Search for the cell housing the specified text and yield its (x, y) center coordinate. 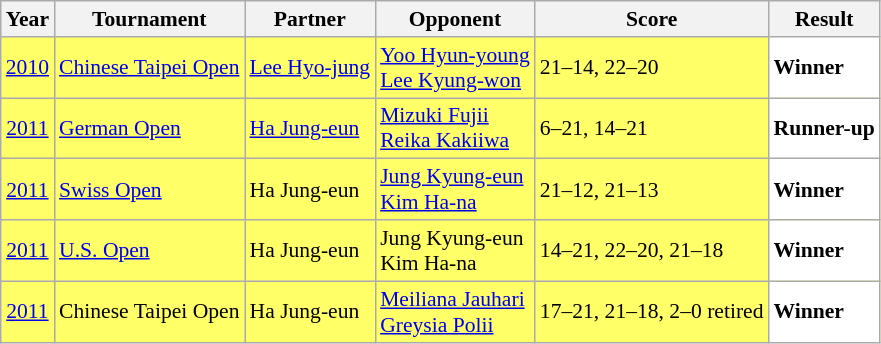
Meiliana Jauhari Greysia Polii (455, 312)
6–21, 14–21 (652, 128)
Lee Hyo-jung (310, 68)
21–12, 21–13 (652, 190)
14–21, 22–20, 21–18 (652, 250)
21–14, 22–20 (652, 68)
German Open (149, 128)
U.S. Open (149, 250)
Year (28, 19)
Partner (310, 19)
Yoo Hyun-young Lee Kyung-won (455, 68)
Tournament (149, 19)
Score (652, 19)
Swiss Open (149, 190)
Mizuki Fujii Reika Kakiiwa (455, 128)
Result (824, 19)
Opponent (455, 19)
Runner-up (824, 128)
17–21, 21–18, 2–0 retired (652, 312)
2010 (28, 68)
